Search for the cell housing the specified text and yield its (X, Y) center coordinate. 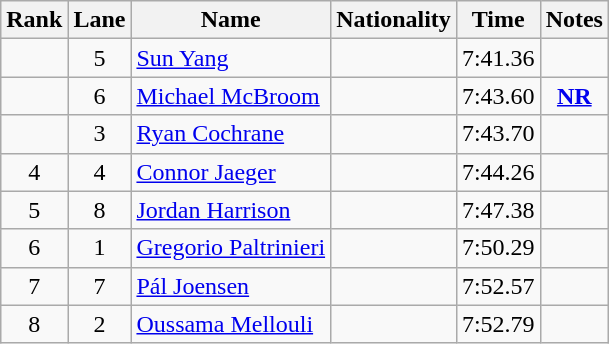
Name (231, 20)
7:43.60 (498, 96)
7:50.29 (498, 248)
7:52.79 (498, 324)
7:52.57 (498, 286)
7:47.38 (498, 210)
Time (498, 20)
7:41.36 (498, 58)
2 (100, 324)
Rank (34, 20)
1 (100, 248)
Gregorio Paltrinieri (231, 248)
7:44.26 (498, 172)
Nationality (394, 20)
Lane (100, 20)
Notes (574, 20)
Michael McBroom (231, 96)
7:43.70 (498, 134)
Pál Joensen (231, 286)
Sun Yang (231, 58)
Jordan Harrison (231, 210)
Connor Jaeger (231, 172)
Oussama Mellouli (231, 324)
3 (100, 134)
Ryan Cochrane (231, 134)
NR (574, 96)
